Return (X, Y) of the center of cell containing provided text 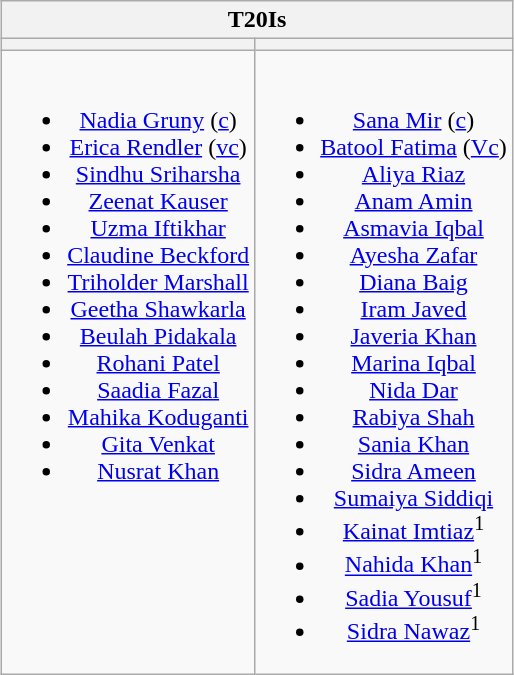
T20Is (258, 20)
